Capture the cell that displays the provided text and extract its [x, y] central coordinate. 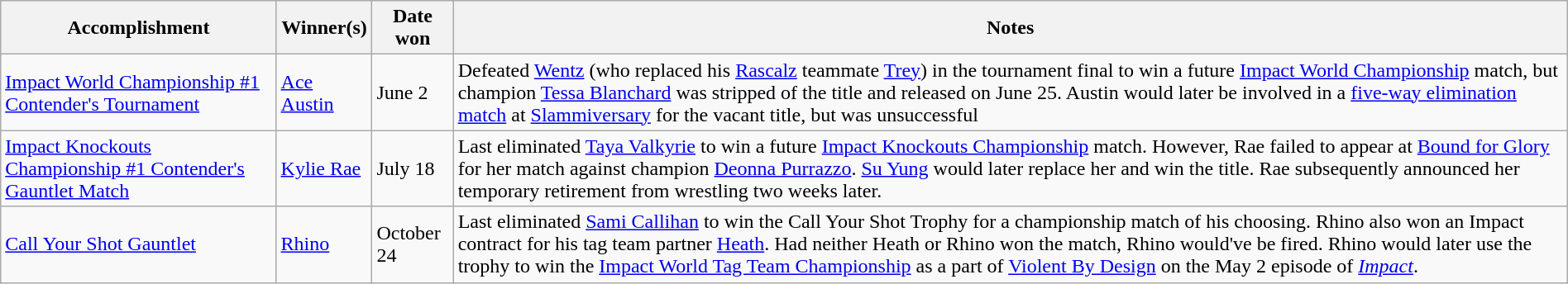
Ace Austin [324, 92]
Winner(s) [324, 28]
July 18 [413, 168]
Notes [1011, 28]
Call Your Shot Gauntlet [139, 244]
Date won [413, 28]
Kylie Rae [324, 168]
Impact World Championship #1 Contender's Tournament [139, 92]
Accomplishment [139, 28]
October 24 [413, 244]
Impact Knockouts Championship #1 Contender's Gauntlet Match [139, 168]
June 2 [413, 92]
Rhino [324, 244]
